Return the (X, Y) coordinate for the center point of the cell that contains the specified text.  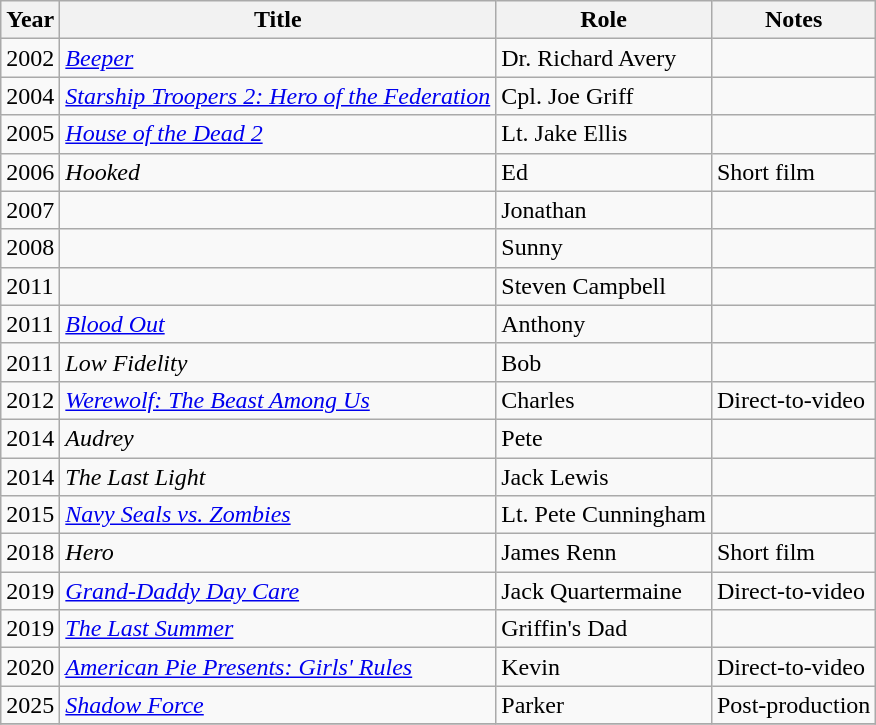
Lt. Pete Cunningham (604, 515)
James Renn (604, 553)
Starship Troopers 2: Hero of the Federation (278, 96)
Blood Out (278, 324)
2008 (30, 248)
2018 (30, 553)
Jonathan (604, 210)
Kevin (604, 667)
2012 (30, 400)
Anthony (604, 324)
Dr. Richard Avery (604, 58)
Role (604, 20)
Lt. Jake Ellis (604, 134)
Steven Campbell (604, 286)
Title (278, 20)
Notes (793, 20)
The Last Light (278, 477)
Post-production (793, 705)
2004 (30, 96)
Shadow Force (278, 705)
Werewolf: The Beast Among Us (278, 400)
House of the Dead 2 (278, 134)
Ed (604, 172)
Beeper (278, 58)
Hero (278, 553)
Parker (604, 705)
2007 (30, 210)
2020 (30, 667)
Audrey (278, 438)
Sunny (604, 248)
2006 (30, 172)
2025 (30, 705)
Jack Quartermaine (604, 591)
Griffin's Dad (604, 629)
2015 (30, 515)
Bob (604, 362)
Navy Seals vs. Zombies (278, 515)
2002 (30, 58)
Cpl. Joe Griff (604, 96)
Hooked (278, 172)
Charles (604, 400)
American Pie Presents: Girls' Rules (278, 667)
The Last Summer (278, 629)
Jack Lewis (604, 477)
2005 (30, 134)
Year (30, 20)
Low Fidelity (278, 362)
Grand-Daddy Day Care (278, 591)
Pete (604, 438)
